From the cell containing the given text, extract its center point as [x, y] coordinate. 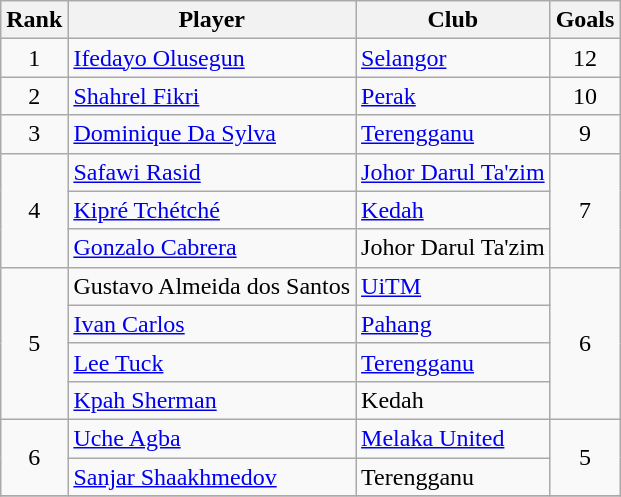
Kipré Tchétché [212, 210]
3 [34, 134]
Selangor [454, 58]
Club [454, 20]
UiTM [454, 286]
Safawi Rasid [212, 172]
Shahrel Fikri [212, 96]
Ivan Carlos [212, 324]
Lee Tuck [212, 362]
Gonzalo Cabrera [212, 248]
7 [585, 210]
Gustavo Almeida dos Santos [212, 286]
Dominique Da Sylva [212, 134]
9 [585, 134]
10 [585, 96]
12 [585, 58]
Rank [34, 20]
Uche Agba [212, 438]
Player [212, 20]
Goals [585, 20]
Melaka United [454, 438]
Kpah Sherman [212, 400]
Sanjar Shaakhmedov [212, 477]
Perak [454, 96]
Pahang [454, 324]
1 [34, 58]
4 [34, 210]
Ifedayo Olusegun [212, 58]
2 [34, 96]
